Return (X, Y) of the center of cell containing provided text 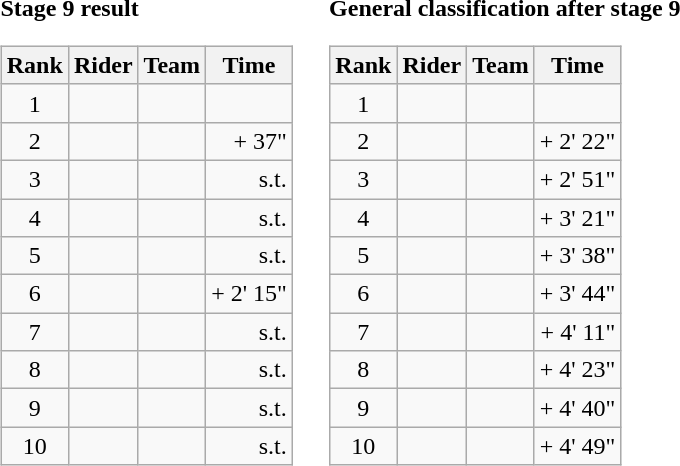
+ 37" (250, 141)
+ 4' 11" (578, 332)
+ 3' 38" (578, 256)
+ 3' 21" (578, 217)
+ 4' 49" (578, 446)
+ 2' 22" (578, 141)
+ 3' 44" (578, 294)
+ 2' 15" (250, 294)
+ 2' 51" (578, 179)
+ 4' 23" (578, 370)
+ 4' 40" (578, 408)
